Output the [x, y] coordinate of the center of the cell containing the given text.  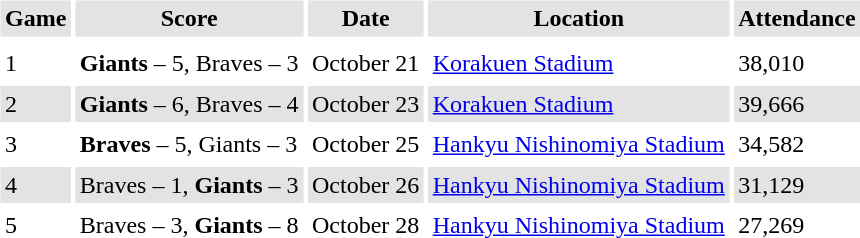
Location [578, 18]
Score [189, 18]
39,666 [797, 104]
Attendance [797, 18]
Braves – 5, Giants – 3 [189, 144]
October 26 [365, 185]
October 23 [365, 104]
3 [35, 144]
Braves – 1, Giants – 3 [189, 185]
4 [35, 185]
October 21 [365, 64]
Date [365, 18]
38,010 [797, 64]
1 [35, 64]
October 25 [365, 144]
34,582 [797, 144]
Giants – 5, Braves – 3 [189, 64]
Giants – 6, Braves – 4 [189, 104]
2 [35, 104]
Game [35, 18]
31,129 [797, 185]
